Pinpoint the cell where the given text exists, returning its (x, y) midpoint coordinate. 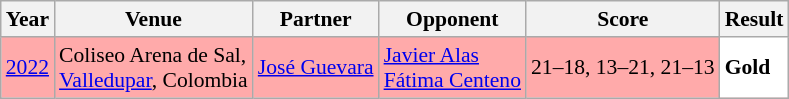
Venue (154, 19)
Javier Alas Fátima Centeno (452, 68)
Year (28, 19)
Result (754, 19)
José Guevara (316, 68)
Partner (316, 19)
Coliseo Arena de Sal,Valledupar, Colombia (154, 68)
Score (623, 19)
Gold (754, 68)
2022 (28, 68)
Opponent (452, 19)
21–18, 13–21, 21–13 (623, 68)
